Return [x, y] of the center of cell containing provided text 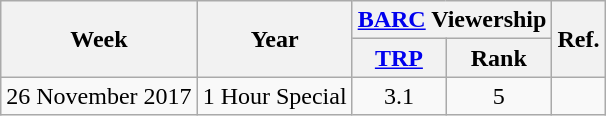
Ref. [578, 39]
Week [99, 39]
TRP [398, 58]
26 November 2017 [99, 96]
3.1 [398, 96]
BARC Viewership [452, 20]
5 [499, 96]
1 Hour Special [274, 96]
Rank [499, 58]
Year [274, 39]
